For the text-containing cell, return its midpoint in (x, y) coordinate format. 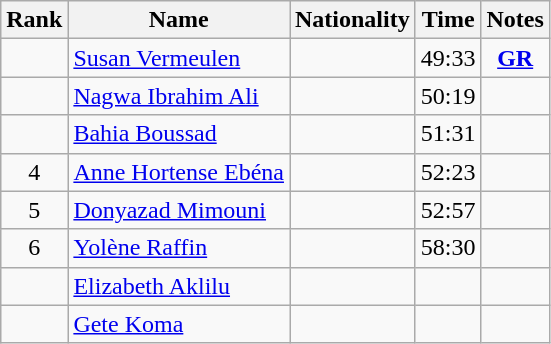
Nagwa Ibrahim Ali (179, 96)
4 (34, 172)
Rank (34, 20)
Name (179, 20)
52:57 (448, 210)
52:23 (448, 172)
Bahia Boussad (179, 134)
Anne Hortense Ebéna (179, 172)
58:30 (448, 248)
Time (448, 20)
Donyazad Mimouni (179, 210)
6 (34, 248)
Elizabeth Aklilu (179, 286)
50:19 (448, 96)
5 (34, 210)
Yolène Raffin (179, 248)
51:31 (448, 134)
Gete Koma (179, 324)
Susan Vermeulen (179, 58)
GR (515, 58)
49:33 (448, 58)
Notes (515, 20)
Nationality (353, 20)
